Scan for the cell matching the given text and deliver its [X, Y] coordinate at center. 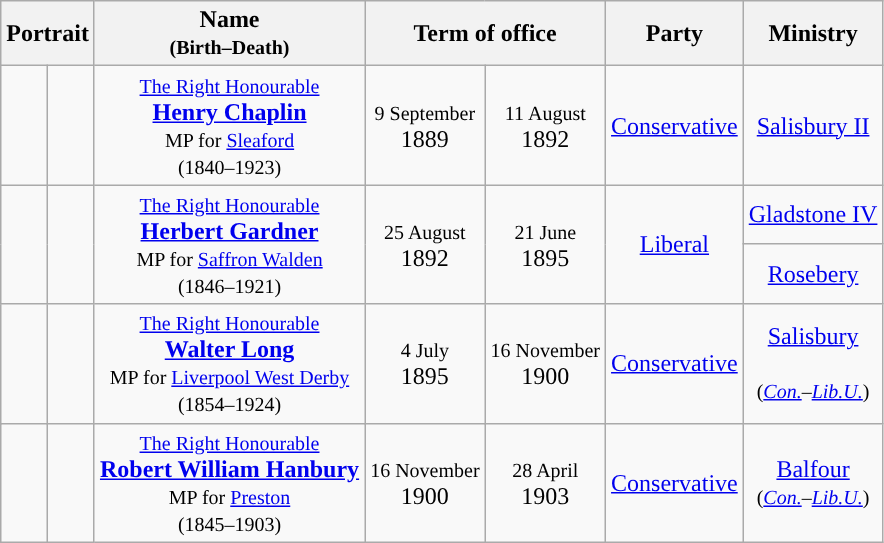
9 September1889 [425, 126]
Salisbury(Con.–Lib.U.) [813, 364]
4 July1895 [425, 364]
Rosebery [813, 274]
Balfour(Con.–Lib.U.) [813, 482]
Ministry [813, 34]
The Right HonourableHenry ChaplinMP for Sleaford(1840–1923) [229, 126]
28 April1903 [545, 482]
Liberal [675, 244]
Portrait [48, 34]
11 August1892 [545, 126]
Gladstone IV [813, 215]
21 June1895 [545, 244]
Party [675, 34]
The Right HonourableWalter LongMP for Liverpool West Derby(1854–1924) [229, 364]
Salisbury II [813, 126]
Term of office [486, 34]
25 August1892 [425, 244]
The Right HonourableRobert William HanburyMP for Preston(1845–1903) [229, 482]
The Right HonourableHerbert GardnerMP for Saffron Walden(1846–1921) [229, 244]
Name(Birth–Death) [229, 34]
